Return (X, Y) of the center of cell containing provided text 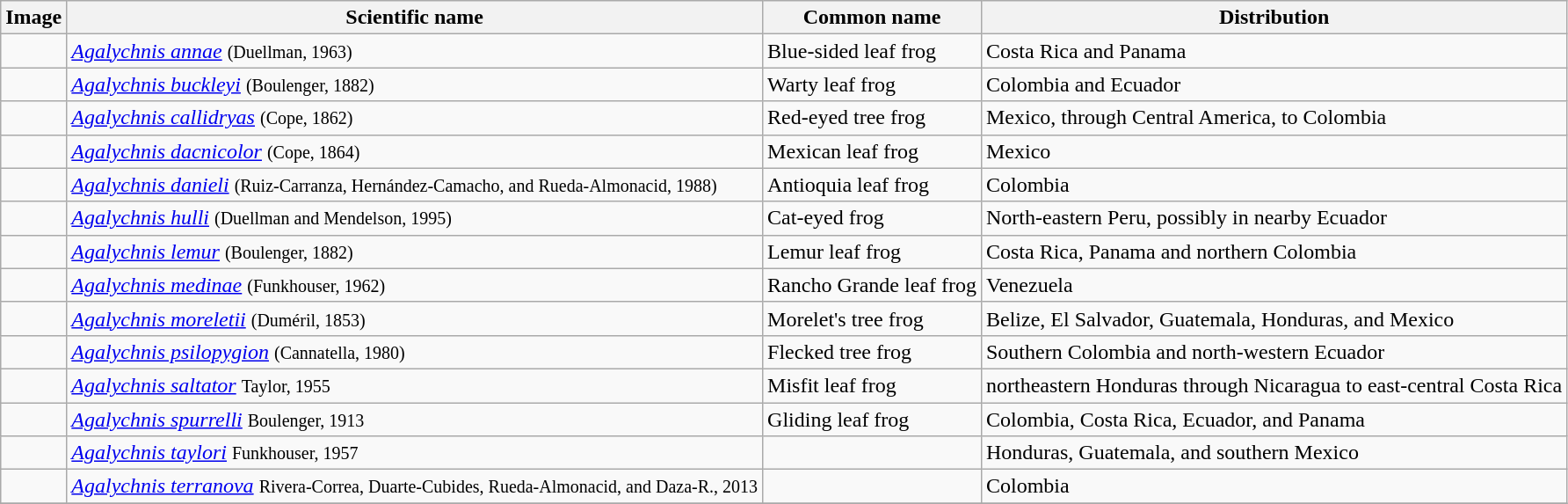
Agalychnis lemur (Boulenger, 1882) (415, 252)
Agalychnis annae (Duellman, 1963) (415, 51)
Flecked tree frog (872, 352)
Costa Rica, Panama and northern Colombia (1274, 252)
Agalychnis danieli (Ruiz-Carranza, Hernández-Camacho, and Rueda-Almonacid, 1988) (415, 185)
Agalychnis callidryas (Cope, 1862) (415, 118)
Blue-sided leaf frog (872, 51)
Misfit leaf frog (872, 385)
Agalychnis spurrelli Boulenger, 1913 (415, 420)
Antioquia leaf frog (872, 185)
Venezuela (1274, 285)
Colombia and Ecuador (1274, 84)
Belize, El Salvador, Guatemala, Honduras, and Mexico (1274, 318)
Agalychnis dacnicolor (Cope, 1864) (415, 151)
Colombia, Costa Rica, Ecuador, and Panama (1274, 420)
Agalychnis taylori Funkhouser, 1957 (415, 453)
Rancho Grande leaf frog (872, 285)
Distribution (1274, 18)
Lemur leaf frog (872, 252)
Agalychnis terranova Rivera-Correa, Duarte-Cubides, Rueda-Almonacid, and Daza-R., 2013 (415, 486)
Costa Rica and Panama (1274, 51)
Gliding leaf frog (872, 420)
Agalychnis hulli (Duellman and Mendelson, 1995) (415, 218)
Honduras, Guatemala, and southern Mexico (1274, 453)
Morelet's tree frog (872, 318)
Mexican leaf frog (872, 151)
Agalychnis psilopygion (Cannatella, 1980) (415, 352)
Agalychnis moreletii (Duméril, 1853) (415, 318)
Scientific name (415, 18)
Agalychnis buckleyi (Boulenger, 1882) (415, 84)
Agalychnis saltator Taylor, 1955 (415, 385)
North-eastern Peru, possibly in nearby Ecuador (1274, 218)
Common name (872, 18)
northeastern Honduras through Nicaragua to east-central Costa Rica (1274, 385)
Southern Colombia and north-western Ecuador (1274, 352)
Warty leaf frog (872, 84)
Mexico, through Central America, to Colombia (1274, 118)
Red-eyed tree frog (872, 118)
Cat-eyed frog (872, 218)
Agalychnis medinae (Funkhouser, 1962) (415, 285)
Image (33, 18)
Mexico (1274, 151)
